Provide the (X, Y) coordinate of the cell's center where the given text is located.  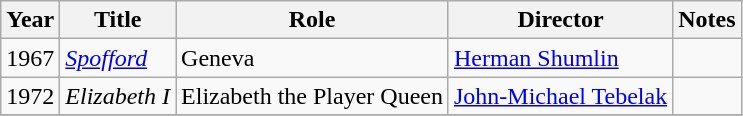
Spofford (118, 58)
Herman Shumlin (560, 58)
Title (118, 20)
Notes (707, 20)
1972 (30, 96)
Year (30, 20)
Elizabeth the Player Queen (312, 96)
John-Michael Tebelak (560, 96)
Elizabeth I (118, 96)
1967 (30, 58)
Director (560, 20)
Geneva (312, 58)
Role (312, 20)
